Pinpoint the cell where the given text exists, returning its [X, Y] midpoint coordinate. 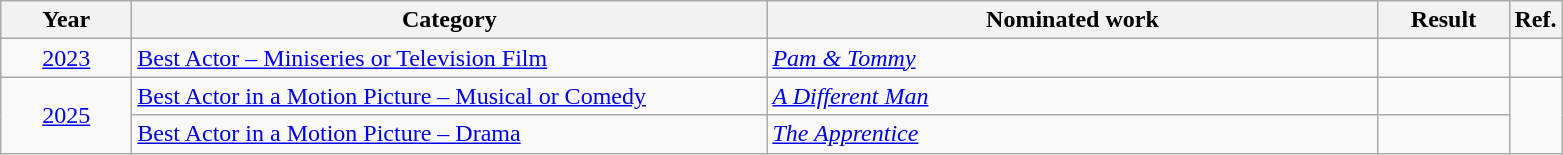
Nominated work [1072, 20]
A Different Man [1072, 96]
Best Actor – Miniseries or Television Film [450, 58]
2023 [66, 58]
Pam & Tommy [1072, 58]
Best Actor in a Motion Picture – Musical or Comedy [450, 96]
Ref. [1536, 20]
Category [450, 20]
Year [66, 20]
2025 [66, 115]
Best Actor in a Motion Picture – Drama [450, 134]
Result [1444, 20]
The Apprentice [1072, 134]
